Capture the cell that displays the provided text and extract its [x, y] central coordinate. 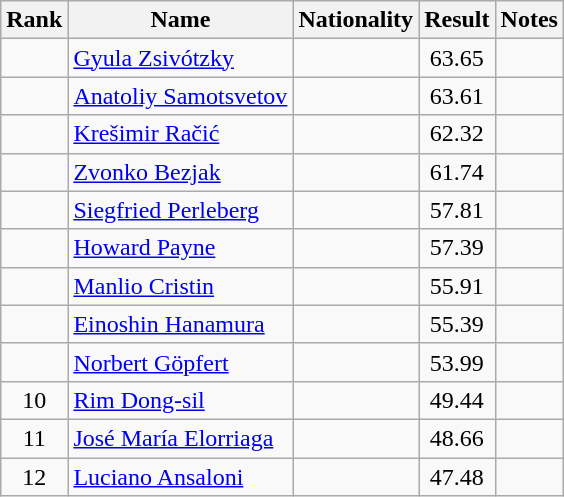
Einoshin Hanamura [180, 324]
Manlio Cristin [180, 286]
Krešimir Račić [180, 134]
11 [34, 438]
61.74 [457, 172]
Nationality [356, 20]
12 [34, 477]
47.48 [457, 477]
10 [34, 400]
Norbert Göpfert [180, 362]
63.65 [457, 58]
Gyula Zsivótzky [180, 58]
53.99 [457, 362]
55.91 [457, 286]
Zvonko Bezjak [180, 172]
49.44 [457, 400]
Rim Dong-sil [180, 400]
Howard Payne [180, 248]
Luciano Ansaloni [180, 477]
62.32 [457, 134]
63.61 [457, 96]
Siegfried Perleberg [180, 210]
48.66 [457, 438]
57.39 [457, 248]
Anatoliy Samotsvetov [180, 96]
José María Elorriaga [180, 438]
Name [180, 20]
55.39 [457, 324]
57.81 [457, 210]
Result [457, 20]
Rank [34, 20]
Notes [529, 20]
